For the text-containing cell, return its midpoint in [X, Y] coordinate format. 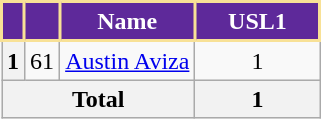
Name [128, 22]
Total [98, 99]
USL1 [258, 22]
Austin Aviza [128, 60]
61 [42, 60]
